Determine the [x, y] coordinate at the center of the cell enclosing the given text.  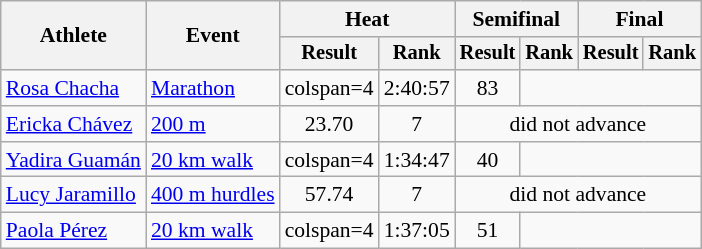
51 [488, 231]
Yadira Guamán [74, 160]
400 m hurdles [213, 195]
Lucy Jaramillo [74, 195]
23.70 [330, 124]
Rosa Chacha [74, 88]
1:37:05 [417, 231]
200 m [213, 124]
Marathon [213, 88]
Heat [368, 19]
Ericka Chávez [74, 124]
57.74 [330, 195]
Final [640, 19]
83 [488, 88]
Paola Pérez [74, 231]
Semifinal [516, 19]
1:34:47 [417, 160]
2:40:57 [417, 88]
Event [213, 36]
40 [488, 160]
Athlete [74, 36]
